From the cell containing the given text, extract its center point as (X, Y) coordinate. 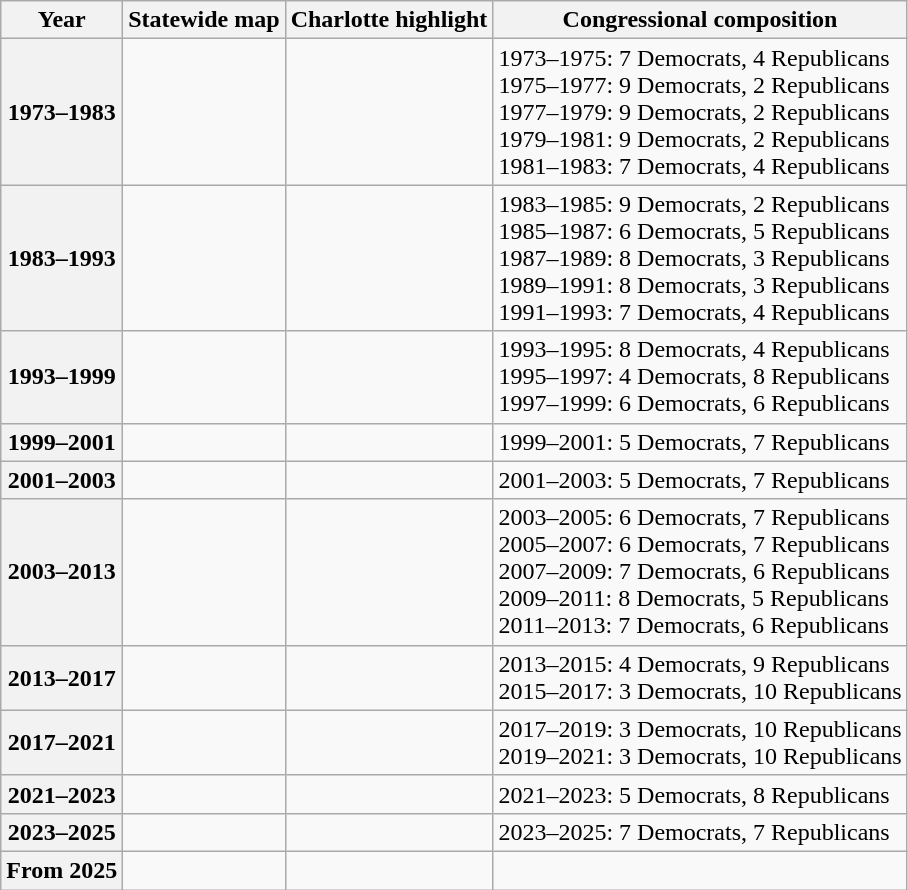
2021–2023: 5 Democrats, 8 Republicans (700, 794)
Statewide map (204, 20)
1983–1993 (62, 258)
2021–2023 (62, 794)
1999–2001: 5 Democrats, 7 Republicans (700, 442)
2003–2013 (62, 572)
2001–2003 (62, 480)
Charlotte highlight (389, 20)
Year (62, 20)
1993–1999 (62, 377)
1973–1983 (62, 112)
2013–2017 (62, 678)
2017–2021 (62, 742)
2001–2003: 5 Democrats, 7 Republicans (700, 480)
2023–2025 (62, 832)
1999–2001 (62, 442)
2017–2019: 3 Democrats, 10 Republicans2019–2021: 3 Democrats, 10 Republicans (700, 742)
2013–2015: 4 Democrats, 9 Republicans2015–2017: 3 Democrats, 10 Republicans (700, 678)
Congressional composition (700, 20)
2023–2025: 7 Democrats, 7 Republicans (700, 832)
1993–1995: 8 Democrats, 4 Republicans1995–1997: 4 Democrats, 8 Republicans1997–1999: 6 Democrats, 6 Republicans (700, 377)
From 2025 (62, 870)
